Search for the cell housing the specified text and yield its [X, Y] center coordinate. 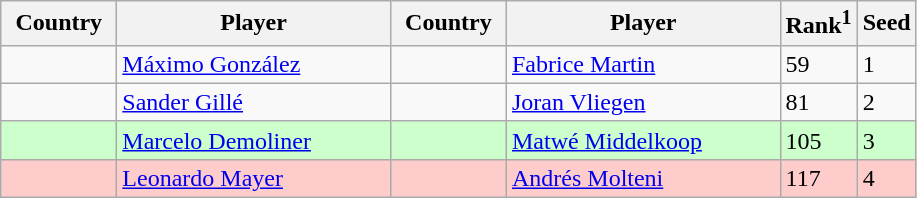
3 [886, 140]
Leonardo Mayer [254, 178]
Marcelo Demoliner [254, 140]
Rank1 [818, 24]
105 [818, 140]
Seed [886, 24]
Sander Gillé [254, 102]
117 [818, 178]
Matwé Middelkoop [643, 140]
1 [886, 64]
81 [818, 102]
Fabrice Martin [643, 64]
2 [886, 102]
59 [818, 64]
Andrés Molteni [643, 178]
Máximo González [254, 64]
Joran Vliegen [643, 102]
4 [886, 178]
